Find where the given text appears and provide that cell's center as [X, Y] coordinate. 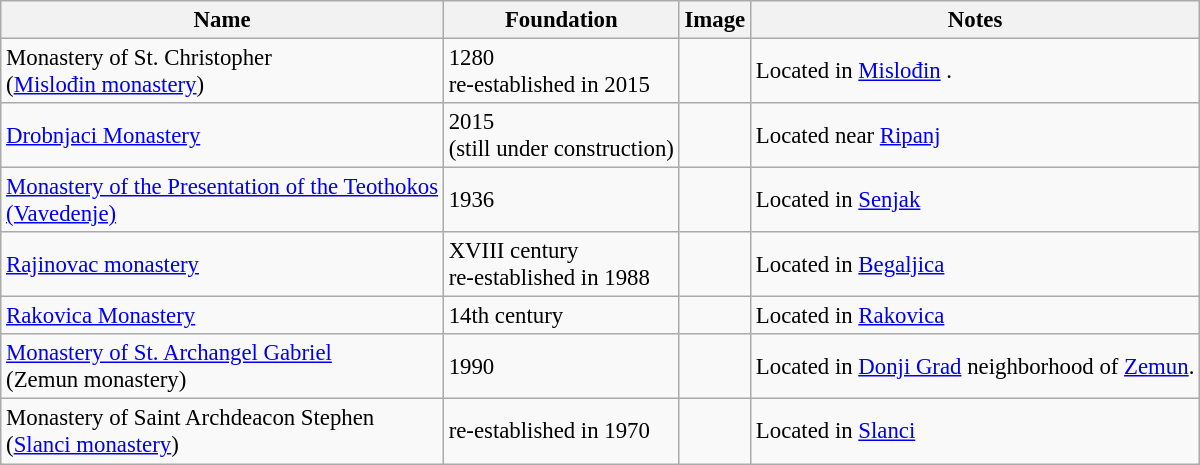
1936 [561, 200]
Located in Donji Grad neighborhood of Zemun. [976, 366]
XVIII centuryre-established in 1988 [561, 264]
Located in Mislođin . [976, 72]
Located near Ripanj [976, 136]
Drobnjaci Monastery [222, 136]
Monastery of the Presentation of the Teothokos(Vavedenje) [222, 200]
Name [222, 20]
Located in Begaljica [976, 264]
Monastery of Saint Archdeacon Stephen(Slanci monastery) [222, 432]
1280re-established in 2015 [561, 72]
14th century [561, 316]
re-established in 1970 [561, 432]
Monastery of St. Archangel Gabriel(Zemun monastery) [222, 366]
2015(still under construction) [561, 136]
Foundation [561, 20]
Located in Rakovica [976, 316]
1990 [561, 366]
Located in Senjak [976, 200]
Notes [976, 20]
Rakovica Monastery [222, 316]
Located in Slanci [976, 432]
Image [714, 20]
Rajinovac monastery [222, 264]
Monastery of St. Christopher(Mislođin monastery) [222, 72]
